Find where the given text appears and provide that cell's center as [x, y] coordinate. 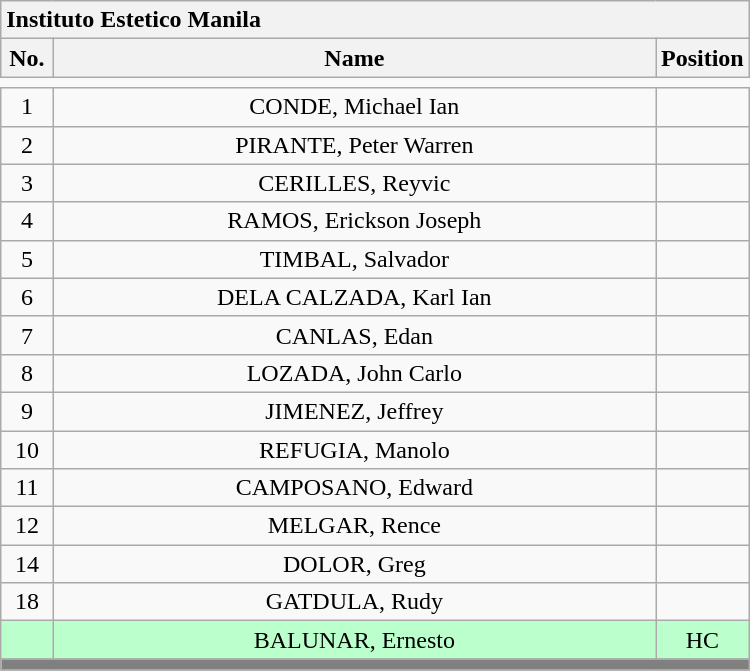
TIMBAL, Salvador [354, 259]
7 [27, 335]
CERILLES, Reyvic [354, 183]
18 [27, 602]
CONDE, Michael Ian [354, 107]
12 [27, 526]
JIMENEZ, Jeffrey [354, 411]
Instituto Estetico Manila [375, 20]
GATDULA, Rudy [354, 602]
CAMPOSANO, Edward [354, 488]
CANLAS, Edan [354, 335]
3 [27, 183]
6 [27, 297]
REFUGIA, Manolo [354, 449]
MELGAR, Rence [354, 526]
DOLOR, Greg [354, 564]
Position [703, 58]
PIRANTE, Peter Warren [354, 145]
4 [27, 221]
Name [354, 58]
14 [27, 564]
1 [27, 107]
11 [27, 488]
No. [27, 58]
RAMOS, Erickson Joseph [354, 221]
HC [703, 640]
BALUNAR, Ernesto [354, 640]
9 [27, 411]
DELA CALZADA, Karl Ian [354, 297]
10 [27, 449]
2 [27, 145]
LOZADA, John Carlo [354, 373]
8 [27, 373]
5 [27, 259]
